From the cell containing the given text, extract its center point as [x, y] coordinate. 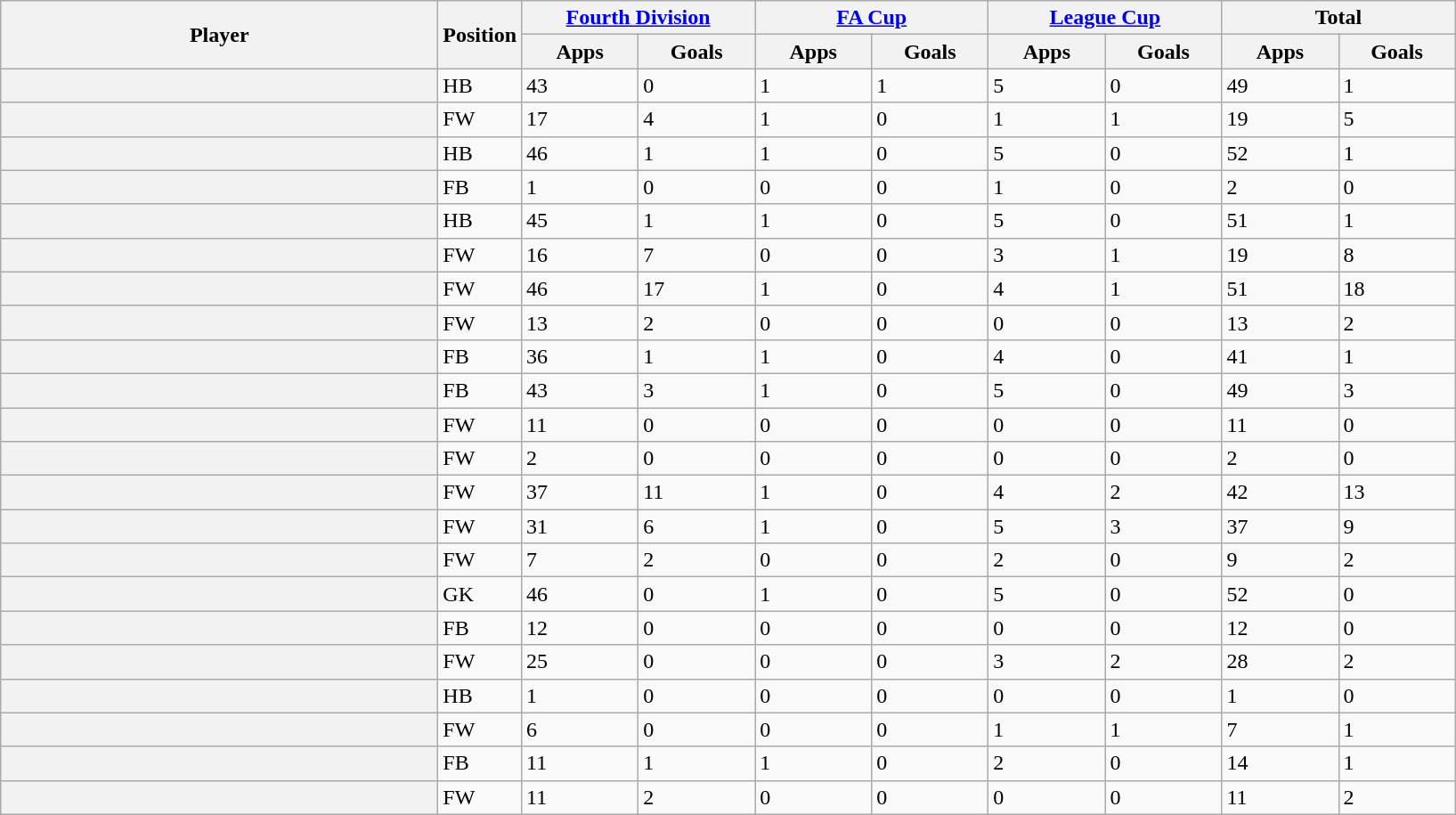
8 [1396, 255]
League Cup [1105, 18]
14 [1281, 763]
16 [581, 255]
18 [1396, 289]
31 [581, 526]
Player [219, 35]
42 [1281, 493]
45 [581, 221]
GK [480, 594]
FA Cup [872, 18]
Total [1338, 18]
41 [1281, 356]
25 [581, 662]
Position [480, 35]
Fourth Division [639, 18]
36 [581, 356]
28 [1281, 662]
